For the text-containing cell, return its midpoint in [X, Y] coordinate format. 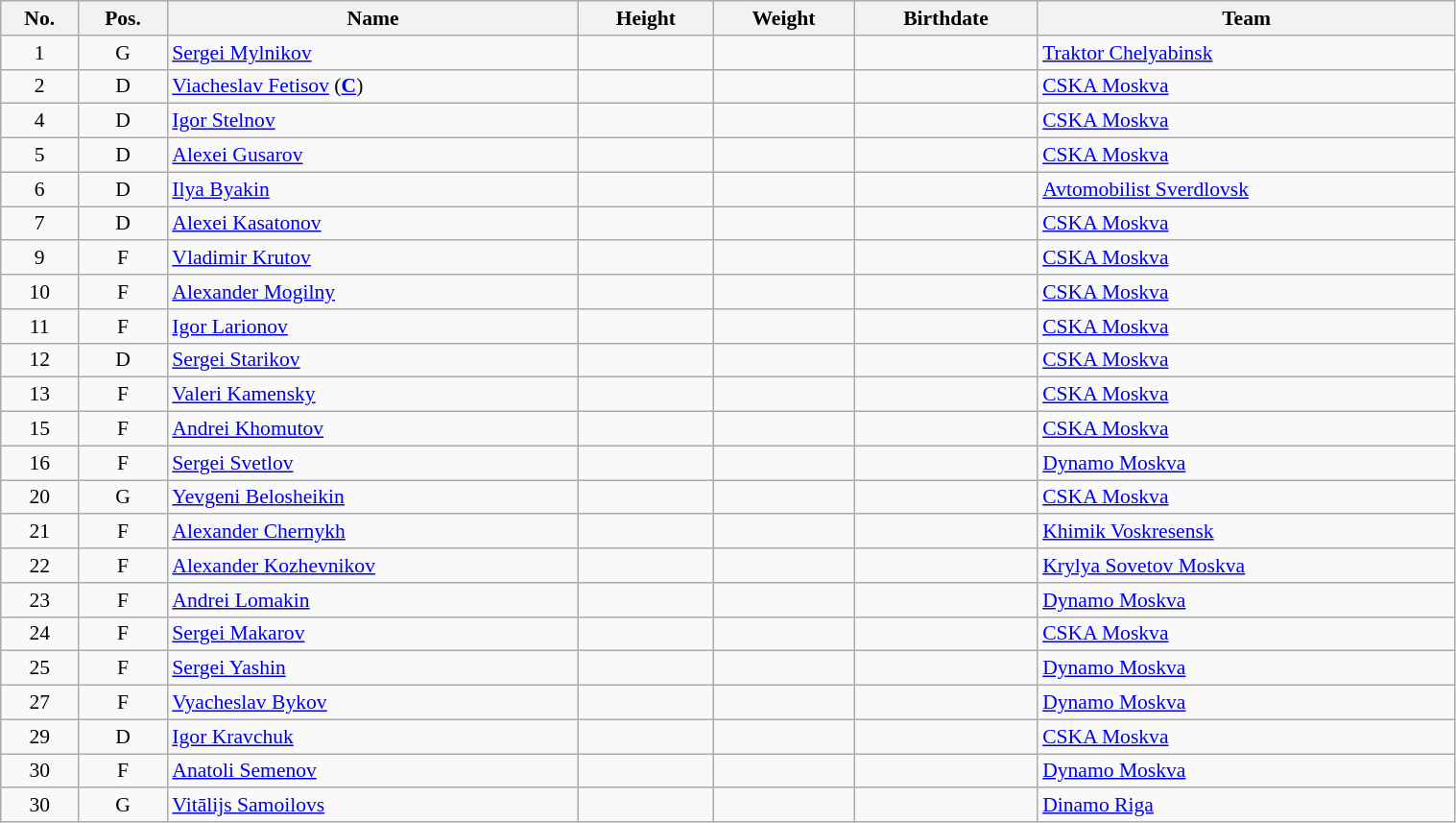
27 [40, 703]
Birthdate [946, 18]
22 [40, 566]
Vladimir Krutov [372, 258]
4 [40, 121]
1 [40, 53]
Igor Stelnov [372, 121]
Alexei Gusarov [372, 156]
Sergei Starikov [372, 360]
Pos. [123, 18]
Alexei Kasatonov [372, 224]
Traktor Chelyabinsk [1246, 53]
Andrei Lomakin [372, 600]
Anatoli Semenov [372, 771]
Dinamo Riga [1246, 806]
Team [1246, 18]
Valeri Kamensky [372, 395]
Weight [783, 18]
12 [40, 360]
16 [40, 463]
13 [40, 395]
23 [40, 600]
21 [40, 532]
Avtomobilist Sverdlovsk [1246, 189]
29 [40, 737]
9 [40, 258]
11 [40, 327]
Alexander Mogilny [372, 292]
24 [40, 634]
Alexander Kozhevnikov [372, 566]
7 [40, 224]
Vitālijs Samoilovs [372, 806]
Yevgeni Belosheikin [372, 497]
Igor Kravchuk [372, 737]
Andrei Khomutov [372, 429]
20 [40, 497]
Sergei Svetlov [372, 463]
Name [372, 18]
Khimik Voskresensk [1246, 532]
Sergei Mylnikov [372, 53]
10 [40, 292]
Ilya Byakin [372, 189]
2 [40, 86]
5 [40, 156]
Height [646, 18]
Sergei Makarov [372, 634]
6 [40, 189]
Krylya Sovetov Moskva [1246, 566]
Vyacheslav Bykov [372, 703]
15 [40, 429]
No. [40, 18]
Alexander Chernykh [372, 532]
Viacheslav Fetisov (C) [372, 86]
25 [40, 668]
Sergei Yashin [372, 668]
Igor Larionov [372, 327]
